From the cell containing the given text, extract its center point as (X, Y) coordinate. 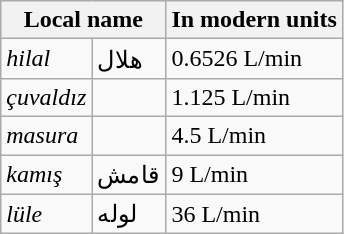
هلال (129, 59)
In modern units (254, 20)
hilal (46, 59)
masura (46, 135)
lüle (46, 214)
4.5 L/min (254, 135)
Local name (84, 20)
لوله (129, 214)
قامش (129, 174)
kamış (46, 174)
0.6526 L/min (254, 59)
çuvaldız (46, 97)
9 L/min (254, 174)
36 L/min (254, 214)
1.125 L/min (254, 97)
